Search for the cell housing the specified text and yield its [x, y] center coordinate. 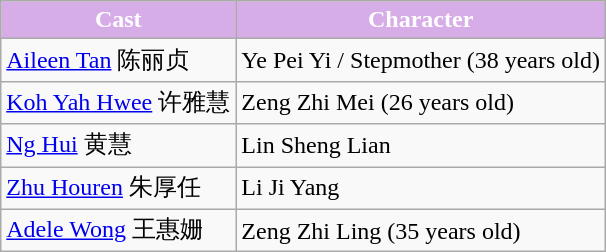
Koh Yah Hwee 许雅慧 [118, 102]
Cast [118, 20]
Li Ji Yang [421, 188]
Zhu Houren 朱厚任 [118, 188]
Aileen Tan 陈丽贞 [118, 60]
Ye Pei Yi / Stepmother (38 years old) [421, 60]
Ng Hui 黄慧 [118, 146]
Zeng Zhi Mei (26 years old) [421, 102]
Character [421, 20]
Lin Sheng Lian [421, 146]
Zeng Zhi Ling (35 years old) [421, 230]
Adele Wong 王惠姗 [118, 230]
